Output the [x, y] coordinate of the center of the cell containing the given text.  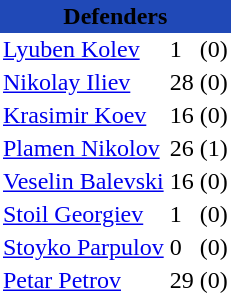
Veselin Balevski [84, 182]
Stoil Georgiev [84, 214]
Stoyko Parpulov [84, 248]
Lyuben Kolev [84, 50]
0 [182, 248]
(1) [214, 148]
Krasimir Koev [84, 116]
Defenders [116, 16]
28 [182, 82]
26 [182, 148]
Nikolay Iliev [84, 82]
Plamen Nikolov [84, 148]
